Identify which cell holds the provided text, then report its (x, y) central coordinate. 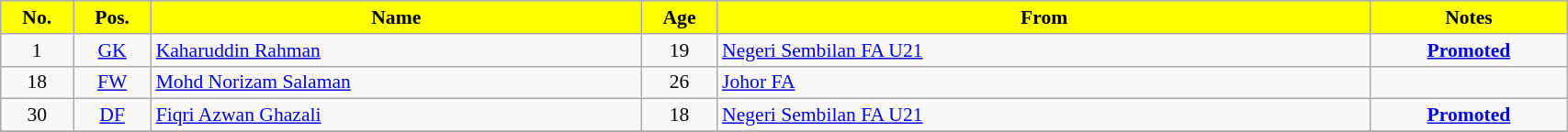
No. (37, 17)
Kaharuddin Rahman (397, 50)
19 (680, 50)
GK (112, 50)
Mohd Norizam Salaman (397, 82)
FW (112, 82)
Name (397, 17)
Age (680, 17)
Johor FA (1043, 82)
26 (680, 82)
DF (112, 115)
Notes (1468, 17)
Pos. (112, 17)
1 (37, 50)
Fiqri Azwan Ghazali (397, 115)
30 (37, 115)
From (1043, 17)
